Locate the cell with the specified text and output its (x, y) center coordinate. 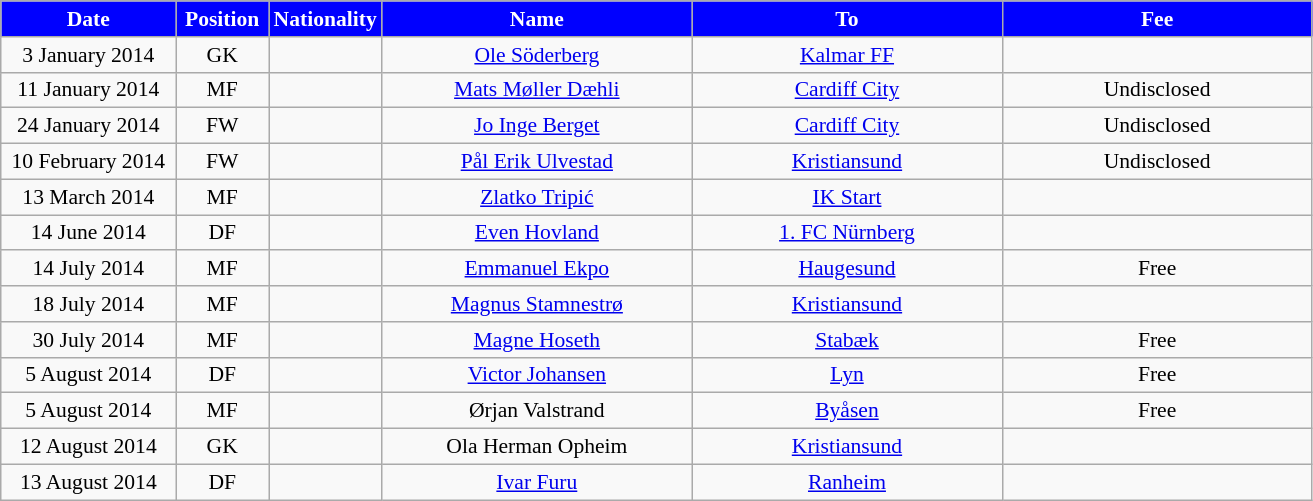
Even Hovland (537, 233)
Kalmar FF (847, 55)
14 June 2014 (88, 233)
Magne Hoseth (537, 340)
Fee (1157, 19)
Jo Inge Berget (537, 126)
13 August 2014 (88, 482)
Nationality (324, 19)
To (847, 19)
12 August 2014 (88, 447)
Ivar Furu (537, 482)
24 January 2014 (88, 126)
Emmanuel Ekpo (537, 269)
11 January 2014 (88, 90)
30 July 2014 (88, 340)
Ørjan Valstrand (537, 411)
IK Start (847, 197)
14 July 2014 (88, 269)
Name (537, 19)
Date (88, 19)
Mats Møller Dæhli (537, 90)
Lyn (847, 375)
Byåsen (847, 411)
Stabæk (847, 340)
Ola Herman Opheim (537, 447)
Ole Söderberg (537, 55)
Haugesund (847, 269)
10 February 2014 (88, 162)
18 July 2014 (88, 304)
Pål Erik Ulvestad (537, 162)
Ranheim (847, 482)
Position (222, 19)
3 January 2014 (88, 55)
Magnus Stamnestrø (537, 304)
13 March 2014 (88, 197)
Victor Johansen (537, 375)
Zlatko Tripić (537, 197)
1. FC Nürnberg (847, 233)
